Provide the (x, y) coordinate of the cell's center where the given text is located.  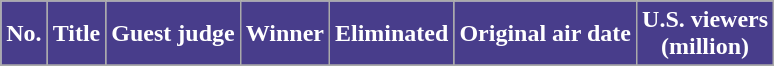
Original air date (546, 34)
Title (76, 34)
Winner (284, 34)
Guest judge (173, 34)
U.S. viewers(million) (706, 34)
No. (24, 34)
Eliminated (391, 34)
